Capture the cell that displays the provided text and extract its [X, Y] central coordinate. 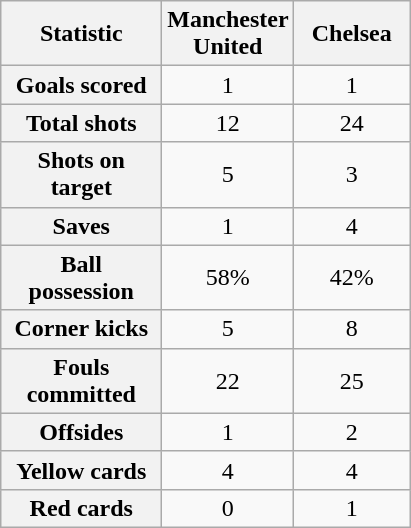
Yellow cards [82, 470]
Shots on target [82, 174]
Offsides [82, 432]
8 [352, 329]
22 [228, 380]
Statistic [82, 34]
Ball possession [82, 278]
42% [352, 278]
Chelsea [352, 34]
58% [228, 278]
Goals scored [82, 85]
Fouls committed [82, 380]
12 [228, 123]
3 [352, 174]
Red cards [82, 508]
25 [352, 380]
2 [352, 432]
Saves [82, 226]
24 [352, 123]
Total shots [82, 123]
0 [228, 508]
Corner kicks [82, 329]
Manchester United [228, 34]
